Return [x, y] of the center of cell containing provided text 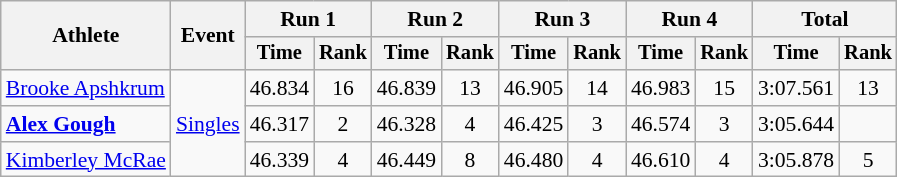
15 [724, 88]
Run 2 [436, 19]
16 [343, 88]
Alex Gough [86, 124]
46.834 [280, 88]
Singles [208, 124]
46.574 [660, 124]
3:07.561 [796, 88]
Brooke Apshkrum [86, 88]
Run 3 [562, 19]
Athlete [86, 36]
Run 1 [308, 19]
3:05.644 [796, 124]
4 [470, 124]
2 [343, 124]
46.425 [534, 124]
Run 4 [690, 19]
Event [208, 36]
46.905 [534, 88]
14 [597, 88]
46.839 [406, 88]
46.328 [406, 124]
46.983 [660, 88]
46.317 [280, 124]
Total [825, 19]
